Return (X, Y) of the center of cell containing provided text 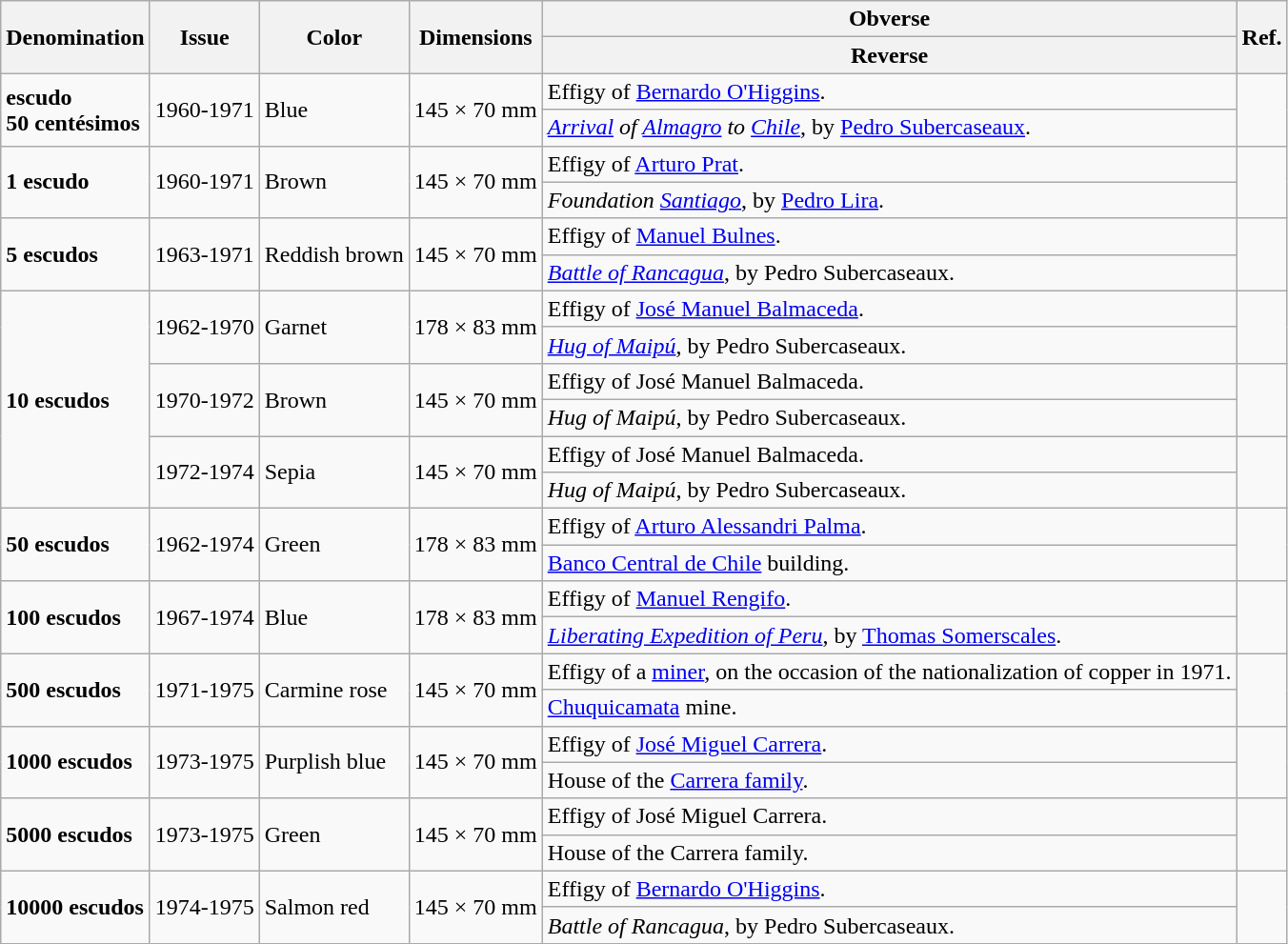
Effigy of Manuel Rengifo. (890, 599)
Effigy of a miner, on the occasion of the nationalization of copper in 1971. (890, 672)
500 escudos (75, 690)
Dimensions (475, 37)
Sepia (333, 472)
Color (333, 37)
Carmine rose (333, 690)
1971-1975 (204, 690)
100 escudos (75, 617)
1972-1974 (204, 472)
Reverse (890, 55)
10000 escudos (75, 907)
1970-1972 (204, 399)
Effigy of Arturo Alessandri Palma. (890, 527)
1974-1975 (204, 907)
Banco Central de Chile building. (890, 563)
5 escudos (75, 254)
Effigy of Arturo Prat. (890, 164)
Liberating Expedition of Peru, by Thomas Somerscales. (890, 635)
Issue (204, 37)
Chuquicamata mine. (890, 708)
Denomination (75, 37)
Purplish blue (333, 762)
escudo50 centésimos (75, 110)
Foundation Santiago, by Pedro Lira. (890, 200)
Effigy of Manuel Bulnes. (890, 236)
1962-1974 (204, 545)
1 escudo (75, 182)
1963-1971 (204, 254)
5000 escudos (75, 834)
50 escudos (75, 545)
Garnet (333, 327)
Reddish brown (333, 254)
Ref. (1261, 37)
1000 escudos (75, 762)
1967-1974 (204, 617)
Salmon red (333, 907)
10 escudos (75, 399)
Obverse (890, 19)
1962-1970 (204, 327)
Arrival of Almagro to Chile, by Pedro Subercaseaux. (890, 128)
